Identify which cell holds the provided text, then report its (x, y) central coordinate. 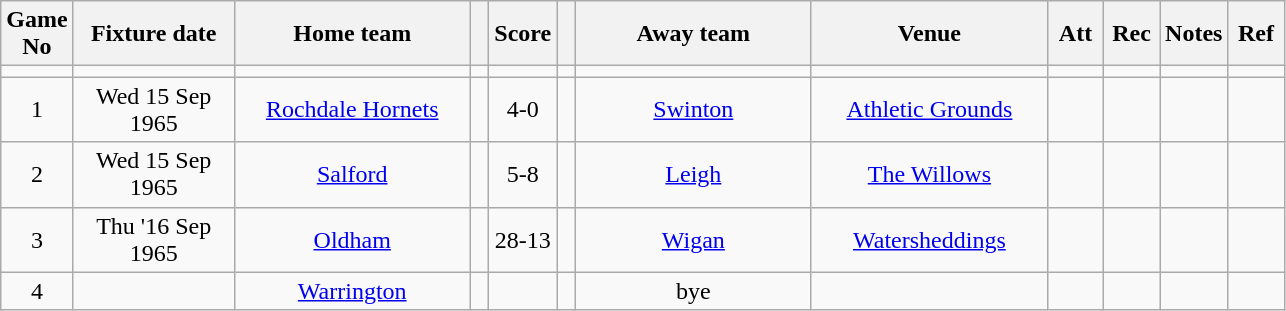
4 (37, 291)
Rochdale Hornets (352, 110)
Athletic Grounds (929, 110)
Fixture date (154, 34)
Swinton (693, 110)
Thu '16 Sep 1965 (154, 240)
Notes (1194, 34)
Game No (37, 34)
Wigan (693, 240)
Home team (352, 34)
Score (523, 34)
Salford (352, 174)
3 (37, 240)
4-0 (523, 110)
28-13 (523, 240)
Leigh (693, 174)
Watersheddings (929, 240)
Att (1075, 34)
Rec (1132, 34)
Ref (1256, 34)
The Willows (929, 174)
bye (693, 291)
Venue (929, 34)
5-8 (523, 174)
Warrington (352, 291)
Oldham (352, 240)
Away team (693, 34)
1 (37, 110)
2 (37, 174)
